Pinpoint the cell where the given text exists, returning its [X, Y] midpoint coordinate. 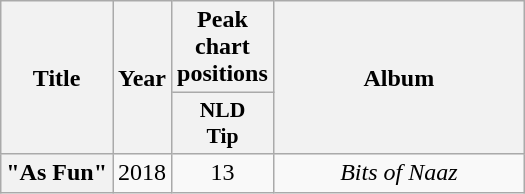
"As Fun" [57, 173]
13 [223, 173]
Peak chart positions [223, 47]
Year [142, 78]
Bits of Naaz [398, 173]
2018 [142, 173]
Title [57, 78]
NLDTip [223, 124]
Album [398, 78]
